Determine the (x, y) coordinate at the center of the cell enclosing the given text.  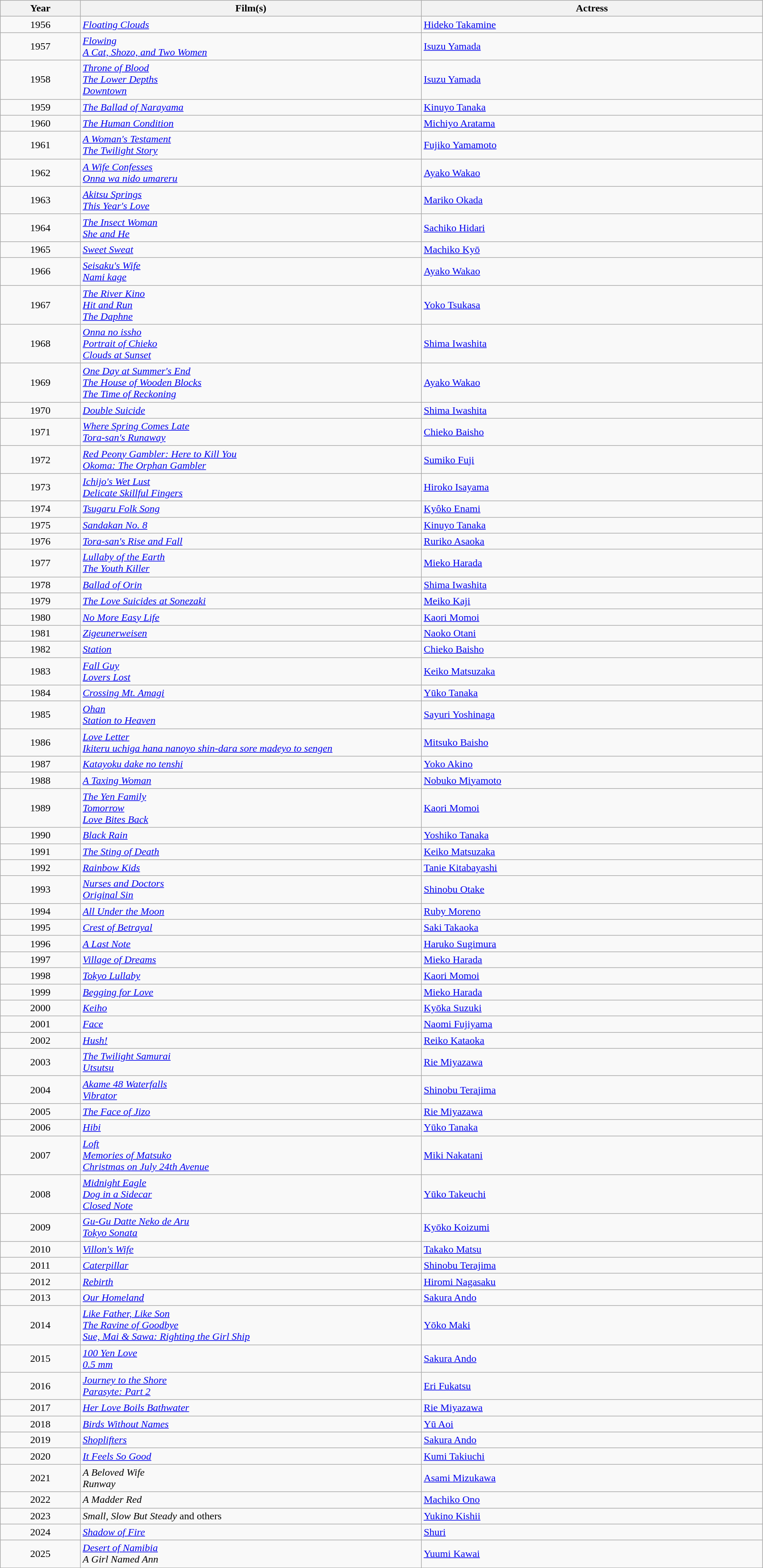
Kyōka Suzuki (592, 1008)
1983 (41, 671)
2021 (41, 1478)
Mariko Okada (592, 200)
Our Homeland (251, 1297)
1989 (41, 808)
Michiyo Aratama (592, 123)
Begging for Love (251, 992)
The Face of Jizo (251, 1112)
Machiko Kyō (592, 249)
2010 (41, 1249)
Takako Matsu (592, 1249)
Eri Fukatsu (592, 1386)
Year (41, 8)
1997 (41, 960)
2007 (41, 1155)
1987 (41, 764)
100 Yen Love0.5 mm (251, 1358)
Yoko Tsukasa (592, 305)
Red Peony Gambler: Here to Kill YouOkoma: The Orphan Gambler (251, 460)
Villon's Wife (251, 1249)
The Love Suicides at Sonezaki (251, 601)
1985 (41, 715)
1965 (41, 249)
FlowingA Cat, Shozo, and Two Women (251, 47)
Asami Mizukawa (592, 1478)
Like Father, Like SonThe Ravine of GoodbyeSue, Mai & Sawa: Righting the Girl Ship (251, 1325)
No More Easy Life (251, 617)
1973 (41, 487)
Crossing Mt. Amagi (251, 693)
Throne of BloodThe Lower DepthsDowntown (251, 80)
1958 (41, 80)
Yūko Takeuchi (592, 1194)
1976 (41, 541)
Her Love Boils Bathwater (251, 1408)
1998 (41, 976)
Small, Slow But Steady and others (251, 1516)
Ruby Moreno (592, 911)
All Under the Moon (251, 911)
Tanie Kitabayashi (592, 868)
Yoko Akino (592, 764)
Mitsuko Baisho (592, 743)
1957 (41, 47)
2003 (41, 1062)
Yoshiko Tanaka (592, 835)
Rebirth (251, 1281)
2005 (41, 1112)
1984 (41, 693)
Film(s) (251, 8)
1964 (41, 228)
1982 (41, 649)
Saki Takaoka (592, 927)
The Insect WomanShe and He (251, 228)
1978 (41, 585)
Tokyo Lullaby (251, 976)
The Sting of Death (251, 852)
Ichijo's Wet LustDelicate Skillful Fingers (251, 487)
Sandakan No. 8 (251, 525)
Hiromi Nagasaku (592, 1281)
Naoko Otani (592, 633)
2024 (41, 1532)
2025 (41, 1554)
Hideko Takamine (592, 25)
1981 (41, 633)
1980 (41, 617)
1995 (41, 927)
Nobuko Miyamoto (592, 780)
Fall GuyLovers Lost (251, 671)
Rainbow Kids (251, 868)
Katayoku dake no tenshi (251, 764)
Station (251, 649)
Yōko Maki (592, 1325)
Village of Dreams (251, 960)
OhanStation to Heaven (251, 715)
A Wife ConfessesOnna wa nido umareru (251, 173)
1971 (41, 432)
A Beloved WifeRunway (251, 1478)
2009 (41, 1227)
Where Spring Comes LateTora-san's Runaway (251, 432)
1990 (41, 835)
Akame 48 WaterfallsVibrator (251, 1090)
Sweet Sweat (251, 249)
1988 (41, 780)
The Human Condition (251, 123)
It Feels So Good (251, 1456)
1963 (41, 200)
1996 (41, 943)
Crest of Betrayal (251, 927)
1970 (41, 410)
Nurses and DoctorsOriginal Sin (251, 889)
Miki Nakatani (592, 1155)
Desert of NamibiaA Girl Named Ann (251, 1554)
Yuumi Kawai (592, 1554)
A Madder Red (251, 1500)
LoftMemories of MatsukoChristmas on July 24th Avenue (251, 1155)
Love LetterIkiteru uchiga hana nanoyo shin-dara sore madeyo to sengen (251, 743)
2002 (41, 1040)
Birds Without Names (251, 1424)
Sayuri Yoshinaga (592, 715)
2020 (41, 1456)
Machiko Ono (592, 1500)
Kyōko Koizumi (592, 1227)
2012 (41, 1281)
2022 (41, 1500)
2018 (41, 1424)
Kyôko Enami (592, 509)
Actress (592, 8)
Yū Aoi (592, 1424)
1966 (41, 271)
2014 (41, 1325)
2017 (41, 1408)
Double Suicide (251, 410)
Ruriko Asaoka (592, 541)
Ballad of Orin (251, 585)
Hush! (251, 1040)
1959 (41, 107)
Fujiko Yamamoto (592, 145)
Kumi Takiuchi (592, 1456)
Akitsu SpringsThis Year's Love (251, 200)
2011 (41, 1265)
Shinobu Otake (592, 889)
The Yen FamilyTomorrowLove Bites Back (251, 808)
Tora-san's Rise and Fall (251, 541)
Black Rain (251, 835)
Caterpillar (251, 1265)
Zigeunerweisen (251, 633)
Gu-Gu Datte Neko de AruTokyo Sonata (251, 1227)
2000 (41, 1008)
2001 (41, 1024)
2023 (41, 1516)
Journey to the ShoreParasyte: Part 2 (251, 1386)
2004 (41, 1090)
2016 (41, 1386)
1992 (41, 868)
1986 (41, 743)
A Taxing Woman (251, 780)
1956 (41, 25)
Haruko Sugimura (592, 943)
Shoplifters (251, 1440)
1991 (41, 852)
A Woman's TestamentThe Twilight Story (251, 145)
1960 (41, 123)
Face (251, 1024)
1967 (41, 305)
Hiroko Isayama (592, 487)
Meiko Kaji (592, 601)
The Twilight SamuraiUtsutsu (251, 1062)
1961 (41, 145)
Keiho (251, 1008)
1975 (41, 525)
Floating Clouds (251, 25)
The River KinoHit and RunThe Daphne (251, 305)
Seisaku's WifeNami kage (251, 271)
1993 (41, 889)
Midnight EagleDog in a SidecarClosed Note (251, 1194)
Shuri (592, 1532)
Tsugaru Folk Song (251, 509)
Onna no isshoPortrait of ChiekoClouds at Sunset (251, 344)
A Last Note (251, 943)
1977 (41, 563)
One Day at Summer's EndThe House of Wooden BlocksThe Time of Reckoning (251, 383)
Shadow of Fire (251, 1532)
Sachiko Hidari (592, 228)
Lullaby of the EarthThe Youth Killer (251, 563)
1968 (41, 344)
1972 (41, 460)
1999 (41, 992)
1969 (41, 383)
Reiko Kataoka (592, 1040)
The Ballad of Narayama (251, 107)
1962 (41, 173)
Hibi (251, 1128)
2019 (41, 1440)
2008 (41, 1194)
1979 (41, 601)
2015 (41, 1358)
1994 (41, 911)
2006 (41, 1128)
Naomi Fujiyama (592, 1024)
Yukino Kishii (592, 1516)
2013 (41, 1297)
1974 (41, 509)
Sumiko Fuji (592, 460)
